Pinpoint the cell where the given text exists, returning its [X, Y] midpoint coordinate. 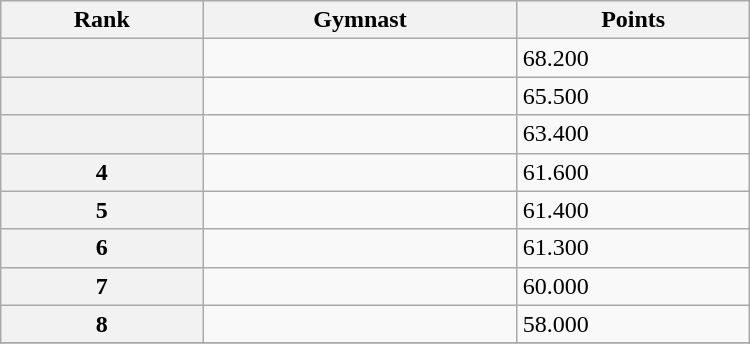
61.600 [633, 172]
Rank [102, 20]
58.000 [633, 324]
63.400 [633, 134]
65.500 [633, 96]
60.000 [633, 286]
6 [102, 248]
8 [102, 324]
4 [102, 172]
Gymnast [360, 20]
61.400 [633, 210]
7 [102, 286]
68.200 [633, 58]
5 [102, 210]
61.300 [633, 248]
Points [633, 20]
